Determine the [X, Y] coordinate at the center of the cell enclosing the given text.  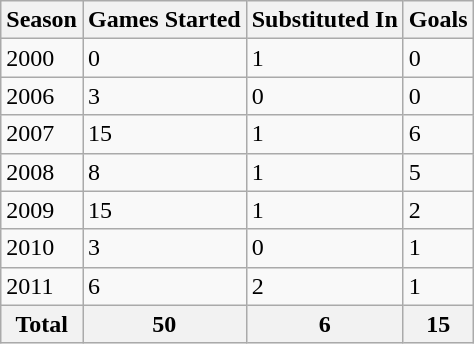
50 [164, 324]
Substituted In [324, 20]
2007 [42, 134]
2009 [42, 210]
Season [42, 20]
2008 [42, 172]
5 [438, 172]
2000 [42, 58]
2011 [42, 286]
2010 [42, 248]
Games Started [164, 20]
Goals [438, 20]
2006 [42, 96]
Total [42, 324]
8 [164, 172]
